For the text-containing cell, return its midpoint in (x, y) coordinate format. 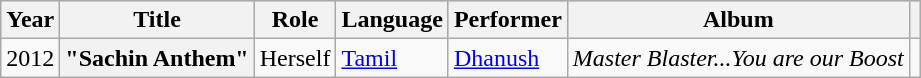
Tamil (392, 58)
"Sachin Anthem" (157, 58)
Language (392, 20)
Album (738, 20)
Title (157, 20)
Role (295, 20)
Herself (295, 58)
Dhanush (508, 58)
Performer (508, 20)
2012 (30, 58)
Year (30, 20)
Master Blaster...You are our Boost (738, 58)
